Identify which cell holds the provided text, then report its [X, Y] central coordinate. 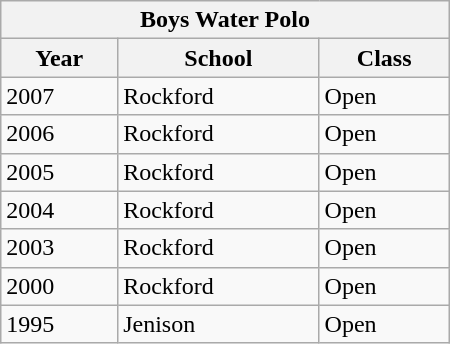
2004 [60, 210]
2000 [60, 286]
Year [60, 58]
Boys Water Polo [225, 20]
School [218, 58]
1995 [60, 324]
2003 [60, 248]
2005 [60, 172]
2006 [60, 134]
Jenison [218, 324]
2007 [60, 96]
Class [384, 58]
